Return the [x, y] coordinate for the center point of the cell that contains the specified text.  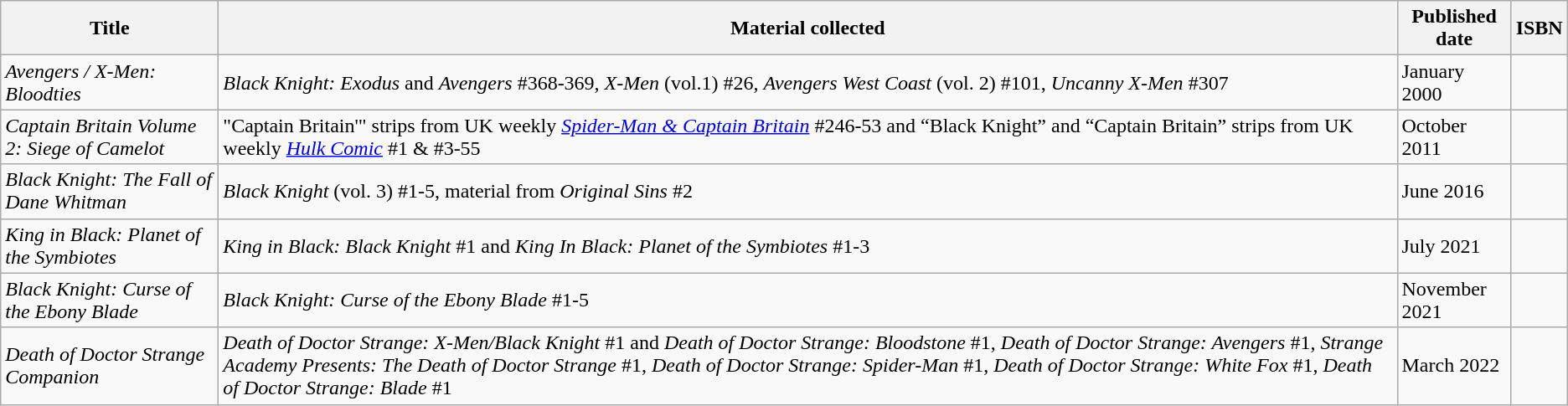
Title [110, 28]
Black Knight: Exodus and Avengers #368-369, X-Men (vol.1) #26, Avengers West Coast (vol. 2) #101, Uncanny X-Men #307 [807, 82]
Material collected [807, 28]
King in Black: Black Knight #1 and King In Black: Planet of the Symbiotes #1-3 [807, 246]
October 2011 [1454, 137]
March 2022 [1454, 366]
Death of Doctor Strange Companion [110, 366]
Published date [1454, 28]
ISBN [1540, 28]
King in Black: Planet of the Symbiotes [110, 246]
Black Knight: Curse of the Ebony Blade [110, 300]
January 2000 [1454, 82]
June 2016 [1454, 191]
July 2021 [1454, 246]
Black Knight: The Fall of Dane Whitman [110, 191]
Avengers / X-Men: Bloodties [110, 82]
Captain Britain Volume 2: Siege of Camelot [110, 137]
Black Knight (vol. 3) #1-5, material from Original Sins #2 [807, 191]
Black Knight: Curse of the Ebony Blade #1-5 [807, 300]
November 2021 [1454, 300]
